From the cell containing the given text, extract its center point as (X, Y) coordinate. 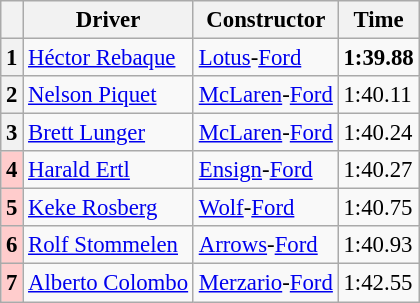
1:40.27 (378, 170)
Merzario-Ford (266, 283)
1:42.55 (378, 283)
Héctor Rebaque (108, 58)
7 (12, 283)
Constructor (266, 20)
Driver (108, 20)
Alberto Colombo (108, 283)
Wolf-Ford (266, 208)
5 (12, 208)
Ensign-Ford (266, 170)
Rolf Stommelen (108, 245)
1:40.93 (378, 245)
Lotus-Ford (266, 58)
2 (12, 95)
1:39.88 (378, 58)
3 (12, 133)
Time (378, 20)
Arrows-Ford (266, 245)
Brett Lunger (108, 133)
Nelson Piquet (108, 95)
Keke Rosberg (108, 208)
Harald Ertl (108, 170)
4 (12, 170)
1 (12, 58)
1:40.11 (378, 95)
1:40.75 (378, 208)
6 (12, 245)
1:40.24 (378, 133)
